Detect which cell encompasses the target text, then output its (x, y) center coordinate. 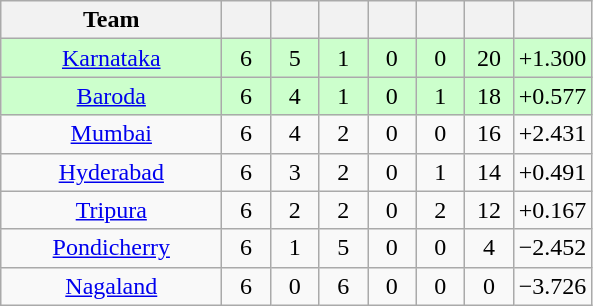
12 (490, 210)
+2.431 (552, 134)
16 (490, 134)
Hyderabad (112, 172)
−3.726 (552, 286)
14 (490, 172)
Tripura (112, 210)
Nagaland (112, 286)
+1.300 (552, 58)
+0.167 (552, 210)
Mumbai (112, 134)
+0.491 (552, 172)
Pondicherry (112, 248)
20 (490, 58)
+0.577 (552, 96)
Karnataka (112, 58)
Team (112, 20)
−2.452 (552, 248)
Baroda (112, 96)
18 (490, 96)
3 (294, 172)
